Search for the cell housing the specified text and yield its (X, Y) center coordinate. 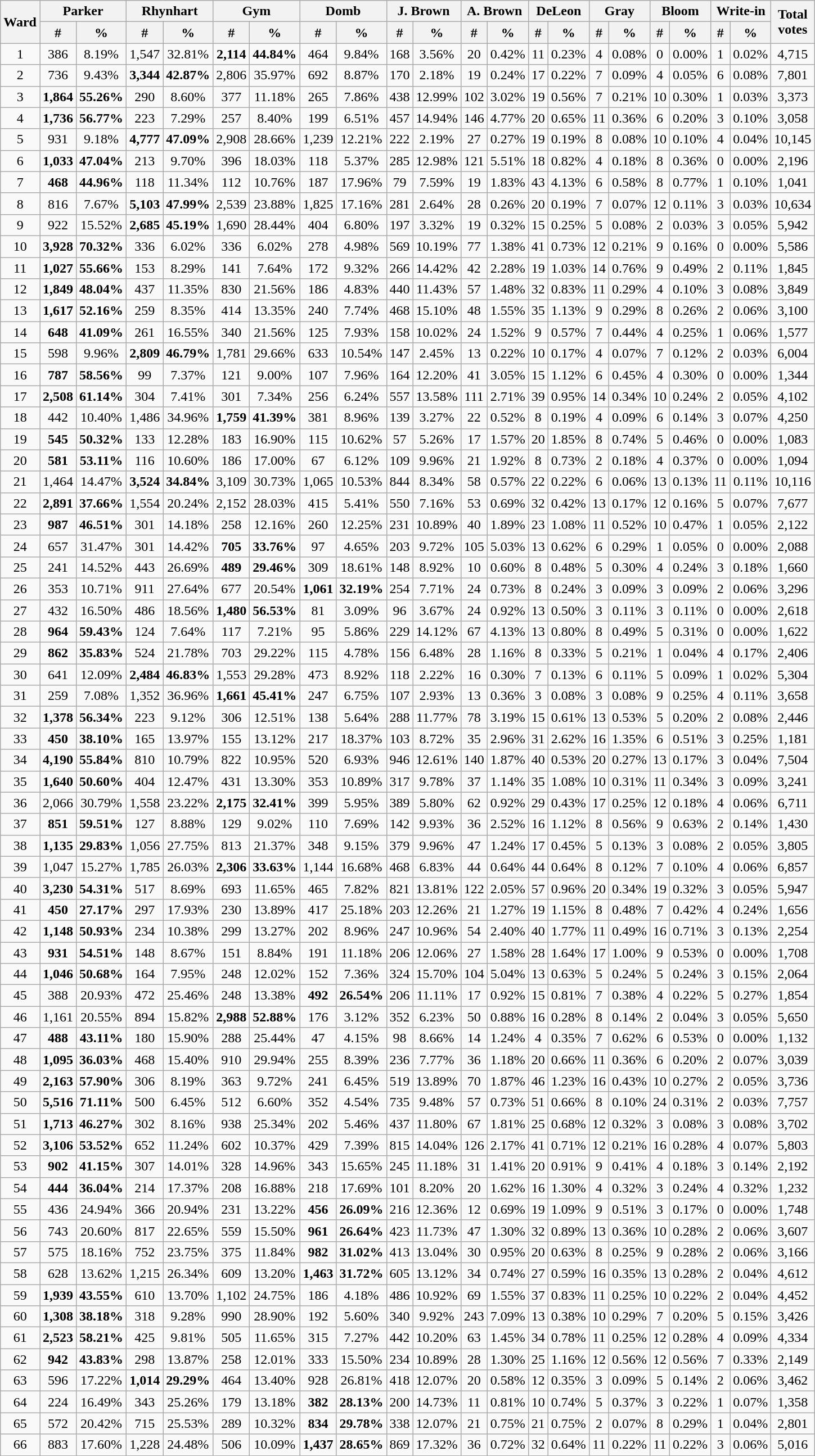
7,504 (793, 760)
152 (318, 974)
377 (232, 97)
1,215 (145, 1273)
24.75% (274, 1295)
7.96% (361, 375)
2,685 (145, 225)
14.04% (436, 1145)
69 (474, 1295)
4.54% (361, 1102)
Domb (343, 11)
598 (57, 354)
4.77% (507, 118)
16.55% (188, 332)
8.88% (188, 824)
1.13% (568, 311)
9.78% (436, 781)
37.66% (101, 503)
13.20% (274, 1273)
155 (232, 739)
104 (474, 974)
883 (57, 1445)
1.52% (507, 332)
33 (20, 739)
38.18% (101, 1317)
99 (145, 375)
27.64% (188, 589)
815 (399, 1145)
28.13% (361, 1402)
13.40% (274, 1381)
473 (318, 675)
2.64% (436, 204)
12.01% (274, 1359)
2,523 (57, 1338)
2.19% (436, 139)
438 (399, 97)
8.66% (436, 1038)
506 (232, 1445)
36.04% (101, 1188)
10.71% (101, 589)
1,854 (793, 996)
1,047 (57, 867)
13.58% (436, 396)
2.28% (507, 268)
396 (232, 161)
10.02% (436, 332)
6.12% (361, 460)
18.16% (101, 1252)
1,344 (793, 375)
1.48% (507, 290)
183 (232, 439)
52.16% (101, 311)
9.92% (436, 1317)
46.51% (101, 524)
1,640 (57, 781)
1,480 (232, 610)
1,430 (793, 824)
520 (318, 760)
56.34% (101, 717)
8.69% (188, 888)
830 (232, 290)
3,106 (57, 1145)
56.53% (274, 610)
505 (232, 1338)
265 (318, 97)
7.34% (274, 396)
30.73% (274, 482)
1,708 (793, 953)
1,785 (145, 867)
8.29% (188, 268)
1.64% (568, 953)
289 (232, 1423)
9.84% (361, 54)
2,163 (57, 1081)
11.34% (188, 182)
1,094 (793, 460)
28.65% (361, 1445)
44.96% (101, 182)
399 (318, 803)
17.60% (101, 1445)
17.32% (436, 1445)
48.04% (101, 290)
0.65% (568, 118)
Bloom (680, 11)
77 (474, 246)
1,845 (793, 268)
54.31% (101, 888)
1,041 (793, 182)
26.54% (361, 996)
31.02% (361, 1252)
45 (20, 996)
524 (145, 653)
425 (145, 1338)
4,334 (793, 1338)
53.52% (101, 1145)
436 (57, 1209)
2,809 (145, 354)
7.36% (361, 974)
36.03% (101, 1060)
35.83% (101, 653)
465 (318, 888)
1.81% (507, 1124)
472 (145, 996)
17.69% (361, 1188)
12.26% (436, 910)
3,462 (793, 1381)
3,373 (793, 97)
902 (57, 1166)
13.18% (274, 1402)
5,016 (793, 1445)
6.24% (361, 396)
5.41% (361, 503)
Gray (619, 11)
11.24% (188, 1145)
57.90% (101, 1081)
26.09% (361, 1209)
648 (57, 332)
0.88% (507, 1017)
309 (318, 567)
14.47% (101, 482)
158 (399, 332)
1,135 (57, 845)
255 (318, 1060)
10,634 (793, 204)
1,061 (318, 589)
4,715 (793, 54)
20.94% (188, 1209)
6.80% (361, 225)
15.65% (361, 1166)
10.20% (436, 1338)
3,658 (793, 696)
10.53% (361, 482)
6.51% (361, 118)
1.35% (629, 739)
2,088 (793, 546)
5.03% (507, 546)
1,014 (145, 1381)
429 (318, 1145)
1,463 (318, 1273)
218 (318, 1188)
5.04% (507, 974)
7.09% (507, 1317)
236 (399, 1060)
456 (318, 1209)
11.73% (436, 1231)
7.77% (436, 1060)
1.62% (507, 1188)
6.93% (361, 760)
2.45% (436, 354)
170 (399, 75)
1,358 (793, 1402)
16.88% (274, 1188)
10,145 (793, 139)
31.47% (101, 546)
55 (20, 1209)
423 (399, 1231)
2,114 (232, 54)
138 (318, 717)
59.43% (101, 632)
6.75% (361, 696)
5.64% (361, 717)
23.88% (274, 204)
278 (318, 246)
28.90% (274, 1317)
2,539 (232, 204)
18.56% (188, 610)
17.16% (361, 204)
122 (474, 888)
117 (232, 632)
317 (399, 781)
1,660 (793, 567)
42.87% (188, 75)
4.78% (361, 653)
41.39% (274, 418)
1,553 (232, 675)
44.84% (274, 54)
34.84% (188, 482)
572 (57, 1423)
146 (474, 118)
500 (145, 1102)
10.54% (361, 354)
9.18% (101, 139)
821 (399, 888)
153 (145, 268)
1,148 (57, 931)
26.64% (361, 1231)
55.66% (101, 268)
304 (145, 396)
14.73% (436, 1402)
10,116 (793, 482)
13.35% (274, 311)
7.39% (361, 1145)
5.80% (436, 803)
1,486 (145, 418)
142 (399, 824)
129 (232, 824)
1,056 (145, 845)
230 (232, 910)
8.16% (188, 1124)
216 (399, 1209)
187 (318, 182)
1,132 (793, 1038)
2.96% (507, 739)
9.93% (436, 824)
550 (399, 503)
13.22% (274, 1209)
1,713 (57, 1124)
17.22% (101, 1381)
26 (20, 589)
52.88% (274, 1017)
290 (145, 97)
5.51% (507, 161)
28.44% (274, 225)
3,166 (793, 1252)
9.70% (188, 161)
260 (318, 524)
70 (474, 1081)
3,344 (145, 75)
1.77% (568, 931)
21.78% (188, 653)
31.72% (361, 1273)
9.48% (436, 1102)
457 (399, 118)
17.93% (188, 910)
Gym (256, 11)
922 (57, 225)
938 (232, 1124)
1,759 (232, 418)
5,803 (793, 1145)
61 (20, 1338)
3,702 (793, 1124)
7.74% (361, 311)
2,406 (793, 653)
9.00% (274, 375)
703 (232, 653)
3,849 (793, 290)
1,046 (57, 974)
1,736 (57, 118)
110 (318, 824)
348 (318, 845)
517 (145, 888)
1,144 (318, 867)
0.47% (691, 524)
180 (145, 1038)
1,656 (793, 910)
243 (474, 1317)
911 (145, 589)
25.34% (274, 1124)
56.77% (101, 118)
Totalvotes (793, 22)
6.48% (436, 653)
3,058 (793, 118)
1,577 (793, 332)
302 (145, 1124)
46.83% (188, 675)
1,748 (793, 1209)
987 (57, 524)
29.28% (274, 675)
2,152 (232, 503)
3,230 (57, 888)
13.87% (188, 1359)
13.62% (101, 1273)
5.37% (361, 161)
25.46% (188, 996)
192 (318, 1317)
172 (318, 268)
29.78% (361, 1423)
245 (399, 1166)
24.48% (188, 1445)
2,122 (793, 524)
30.79% (101, 803)
Ward (20, 22)
324 (399, 974)
844 (399, 482)
5,942 (793, 225)
4,777 (145, 139)
15.70% (436, 974)
65 (20, 1423)
1.03% (568, 268)
55.26% (101, 97)
8.67% (188, 953)
736 (57, 75)
10.76% (274, 182)
2,908 (232, 139)
66 (20, 1445)
5.46% (361, 1124)
7.67% (101, 204)
222 (399, 139)
575 (57, 1252)
338 (399, 1423)
139 (399, 418)
56 (20, 1231)
197 (399, 225)
13.97% (188, 739)
928 (318, 1381)
12.16% (274, 524)
4.98% (361, 246)
29.83% (101, 845)
6,004 (793, 354)
1.89% (507, 524)
8.40% (274, 118)
13.30% (274, 781)
12.99% (436, 97)
2,988 (232, 1017)
2,192 (793, 1166)
20.93% (101, 996)
208 (232, 1188)
693 (232, 888)
200 (399, 1402)
0.89% (568, 1231)
2,801 (793, 1423)
165 (145, 739)
851 (57, 824)
46.79% (188, 354)
2.71% (507, 396)
46.27% (101, 1124)
3.09% (361, 610)
26.69% (188, 567)
8.84% (274, 953)
657 (57, 546)
2.40% (507, 931)
13.04% (436, 1252)
569 (399, 246)
Rhynhart (170, 11)
946 (399, 760)
488 (57, 1038)
297 (145, 910)
125 (318, 332)
2,196 (793, 161)
25.44% (274, 1038)
8.87% (361, 75)
11.77% (436, 717)
26.34% (188, 1273)
3.12% (361, 1017)
14.12% (436, 632)
11.11% (436, 996)
7.29% (188, 118)
214 (145, 1188)
20.54% (274, 589)
641 (57, 675)
990 (232, 1317)
J. Brown (424, 11)
23.22% (188, 803)
1.09% (568, 1209)
333 (318, 1359)
18.37% (361, 739)
111 (474, 396)
12.20% (436, 375)
59 (20, 1295)
5.95% (361, 803)
1.85% (568, 439)
1,437 (318, 1445)
10.38% (188, 931)
36.96% (188, 696)
1,378 (57, 717)
96 (399, 610)
6.60% (274, 1102)
1,033 (57, 161)
285 (399, 161)
0.44% (629, 332)
54.51% (101, 953)
2.18% (436, 75)
7.16% (436, 503)
12.36% (436, 1209)
1,939 (57, 1295)
50.60% (101, 781)
43.11% (101, 1038)
78 (474, 717)
29.22% (274, 653)
1,464 (57, 482)
191 (318, 953)
0.96% (568, 888)
9.28% (188, 1317)
7.86% (361, 97)
156 (399, 653)
217 (318, 739)
17.37% (188, 1188)
0.76% (629, 268)
519 (399, 1081)
229 (399, 632)
41.15% (101, 1166)
12.25% (361, 524)
9.81% (188, 1338)
813 (232, 845)
315 (318, 1338)
41.09% (101, 332)
1,232 (793, 1188)
9.12% (188, 717)
0.91% (568, 1166)
444 (57, 1188)
4.65% (361, 546)
1.92% (507, 460)
1.14% (507, 781)
2,446 (793, 717)
14.18% (188, 524)
49 (20, 1081)
4,612 (793, 1273)
869 (399, 1445)
28.66% (274, 139)
126 (474, 1145)
11.43% (436, 290)
11.35% (188, 290)
610 (145, 1295)
2,254 (793, 931)
1.58% (507, 953)
213 (145, 161)
1.27% (507, 910)
33.63% (274, 867)
43.83% (101, 1359)
20.55% (101, 1017)
386 (57, 54)
109 (399, 460)
5,103 (145, 204)
15.90% (188, 1038)
29.66% (274, 354)
817 (145, 1231)
602 (232, 1145)
34.96% (188, 418)
0.68% (568, 1124)
961 (318, 1231)
151 (232, 953)
5.26% (436, 439)
2,484 (145, 675)
12.09% (101, 675)
12.06% (436, 953)
12.98% (436, 161)
98 (399, 1038)
1,027 (57, 268)
256 (318, 396)
7.93% (361, 332)
7.41% (188, 396)
7,801 (793, 75)
18.03% (274, 161)
2,149 (793, 1359)
9.32% (361, 268)
7.59% (436, 182)
16.90% (274, 439)
382 (318, 1402)
8.60% (188, 97)
21.37% (274, 845)
8.35% (188, 311)
1,554 (145, 503)
20.24% (188, 503)
133 (145, 439)
199 (318, 118)
417 (318, 910)
55.84% (101, 760)
2,618 (793, 610)
38.10% (101, 739)
9.15% (361, 845)
10.40% (101, 418)
17.96% (361, 182)
6.83% (436, 867)
2.17% (507, 1145)
715 (145, 1423)
7.27% (361, 1338)
52 (20, 1145)
12.28% (188, 439)
28.03% (274, 503)
45.41% (274, 696)
20.42% (101, 1423)
4,452 (793, 1295)
16.50% (101, 610)
318 (145, 1317)
415 (318, 503)
4.15% (361, 1038)
12.21% (361, 139)
22.65% (188, 1231)
299 (232, 931)
53.11% (101, 460)
1,622 (793, 632)
47.09% (188, 139)
12.47% (188, 781)
13.70% (188, 1295)
5,586 (793, 246)
0.72% (507, 1445)
2,306 (232, 867)
102 (474, 97)
7.82% (361, 888)
15.10% (436, 311)
3,426 (793, 1317)
58.56% (101, 375)
10.09% (274, 1445)
50.32% (101, 439)
7.37% (188, 375)
Parker (83, 11)
266 (399, 268)
5,650 (793, 1017)
23.75% (188, 1252)
1,558 (145, 803)
12.61% (436, 760)
103 (399, 739)
605 (399, 1273)
64 (20, 1402)
1.57% (507, 439)
692 (318, 75)
47.04% (101, 161)
38 (20, 845)
10.60% (188, 460)
1,102 (232, 1295)
307 (145, 1166)
10.96% (436, 931)
15.52% (101, 225)
964 (57, 632)
45.19% (188, 225)
14.52% (101, 567)
6,711 (793, 803)
16.68% (361, 867)
112 (232, 182)
13.38% (274, 996)
3.05% (507, 375)
10.79% (188, 760)
2.22% (436, 675)
105 (474, 546)
379 (399, 845)
33.76% (274, 546)
127 (145, 824)
50.68% (101, 974)
2,066 (57, 803)
0.41% (629, 1166)
328 (232, 1166)
35.97% (274, 75)
27.75% (188, 845)
3,100 (793, 311)
8.34% (436, 482)
1.00% (629, 953)
1,083 (793, 439)
982 (318, 1252)
298 (145, 1359)
3,607 (793, 1231)
1.41% (507, 1166)
0.23% (568, 54)
95 (318, 632)
11.84% (274, 1252)
489 (232, 567)
13.27% (274, 931)
7.95% (188, 974)
413 (399, 1252)
168 (399, 54)
3.67% (436, 610)
7.71% (436, 589)
2.52% (507, 824)
A. Brown (494, 11)
24.94% (101, 1209)
3,039 (793, 1060)
609 (232, 1273)
735 (399, 1102)
58.21% (101, 1338)
633 (318, 354)
743 (57, 1231)
0.50% (568, 610)
596 (57, 1381)
5,304 (793, 675)
2.93% (436, 696)
512 (232, 1102)
15.82% (188, 1017)
942 (57, 1359)
3.32% (436, 225)
1.45% (507, 1338)
29.29% (188, 1381)
71.11% (101, 1102)
10.37% (274, 1145)
124 (145, 632)
3,928 (57, 246)
12.51% (274, 717)
492 (318, 996)
261 (145, 332)
17.00% (274, 460)
11.80% (436, 1124)
834 (318, 1423)
224 (57, 1402)
1,228 (145, 1445)
0.61% (568, 717)
2,806 (232, 75)
116 (145, 460)
8.20% (436, 1188)
4.83% (361, 290)
810 (145, 760)
79 (399, 182)
4,102 (793, 396)
0.80% (568, 632)
1,690 (232, 225)
141 (232, 268)
32.81% (188, 54)
375 (232, 1252)
32.19% (361, 589)
81 (318, 610)
363 (232, 1081)
431 (232, 781)
97 (318, 546)
1,181 (793, 739)
10.32% (274, 1423)
2,064 (793, 974)
10.62% (361, 439)
894 (145, 1017)
1.83% (507, 182)
4,250 (793, 418)
2,891 (57, 503)
8.72% (436, 739)
10.92% (436, 1295)
240 (318, 311)
7,757 (793, 1102)
1,308 (57, 1317)
389 (399, 803)
3,241 (793, 781)
32.41% (274, 803)
0.78% (568, 1338)
1,781 (232, 354)
366 (145, 1209)
3,109 (232, 482)
20.60% (101, 1231)
418 (399, 1381)
3,524 (145, 482)
29.46% (274, 567)
26.81% (361, 1381)
388 (57, 996)
Write-in (741, 11)
3.02% (507, 97)
1,352 (145, 696)
DeLeon (559, 11)
281 (399, 204)
545 (57, 439)
1,161 (57, 1017)
27.17% (101, 910)
14.01% (188, 1166)
59.51% (101, 824)
705 (232, 546)
47.99% (188, 204)
16.49% (101, 1402)
140 (474, 760)
9.02% (274, 824)
443 (145, 567)
787 (57, 375)
1.38% (507, 246)
910 (232, 1060)
1,547 (145, 54)
2,175 (232, 803)
1,825 (318, 204)
822 (232, 760)
61.14% (101, 396)
1,864 (57, 97)
257 (232, 118)
1.15% (568, 910)
1,661 (232, 696)
10.95% (274, 760)
1,095 (57, 1060)
440 (399, 290)
70.32% (101, 246)
1,239 (318, 139)
4,190 (57, 760)
25.53% (188, 1423)
176 (318, 1017)
0.77% (691, 182)
677 (232, 589)
10.19% (436, 246)
3,736 (793, 1081)
29.94% (274, 1060)
3,296 (793, 589)
15.40% (188, 1060)
147 (399, 354)
414 (232, 311)
43.55% (101, 1295)
1.18% (507, 1060)
101 (399, 1188)
0.60% (507, 567)
557 (399, 396)
13.81% (436, 888)
8.39% (361, 1060)
652 (145, 1145)
2,508 (57, 396)
581 (57, 460)
25.26% (188, 1402)
3,805 (793, 845)
15.27% (101, 867)
816 (57, 204)
2.05% (507, 888)
2.62% (568, 739)
1,065 (318, 482)
5,516 (57, 1102)
0.46% (691, 439)
5.86% (361, 632)
18.61% (361, 567)
1.23% (568, 1081)
5,947 (793, 888)
3.27% (436, 418)
1,617 (57, 311)
7,677 (793, 503)
381 (318, 418)
7.08% (101, 696)
25.18% (361, 910)
14.96% (274, 1166)
1,849 (57, 290)
7.21% (274, 632)
559 (232, 1231)
862 (57, 653)
60 (20, 1317)
254 (399, 589)
432 (57, 610)
4.18% (361, 1295)
628 (57, 1273)
179 (232, 1402)
50.93% (101, 931)
9.43% (101, 75)
6,857 (793, 867)
14.94% (436, 118)
3.19% (507, 717)
5.60% (361, 1317)
3.56% (436, 54)
12.02% (274, 974)
6.23% (436, 1017)
7.69% (361, 824)
0.59% (568, 1273)
752 (145, 1252)
0.82% (568, 161)
26.03% (188, 867)
